Determine the (x, y) coordinate at the center of the cell enclosing the given text.  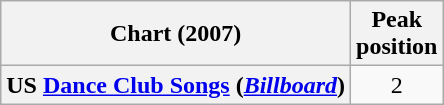
Peakposition (397, 34)
US Dance Club Songs (Billboard) (176, 85)
2 (397, 85)
Chart (2007) (176, 34)
